Identify which cell holds the provided text, then report its (X, Y) central coordinate. 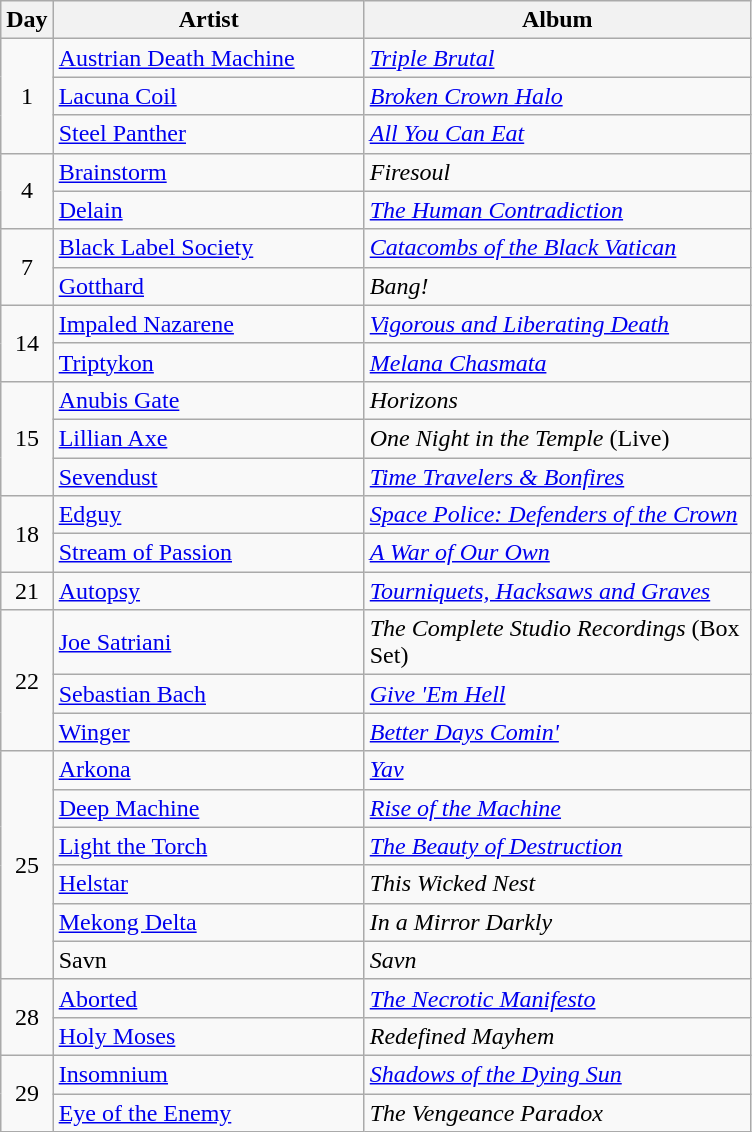
Horizons (557, 400)
Stream of Passion (208, 553)
Redefined Mayhem (557, 1036)
This Wicked Nest (557, 884)
Steel Panther (208, 134)
Insomnium (208, 1074)
Triple Brutal (557, 58)
The Human Contradiction (557, 210)
Black Label Society (208, 248)
Joe Satriani (208, 642)
In a Mirror Darkly (557, 922)
28 (27, 1017)
Firesoul (557, 172)
25 (27, 865)
Edguy (208, 515)
Space Police: Defenders of the Crown (557, 515)
Vigorous and Liberating Death (557, 324)
Give 'Em Hell (557, 694)
The Necrotic Manifesto (557, 998)
Holy Moses (208, 1036)
Time Travelers & Bonfires (557, 477)
Arkona (208, 770)
Better Days Comin' (557, 732)
Shadows of the Dying Sun (557, 1074)
Broken Crown Halo (557, 96)
29 (27, 1093)
Austrian Death Machine (208, 58)
Helstar (208, 884)
1 (27, 96)
One Night in the Temple (Live) (557, 438)
A War of Our Own (557, 553)
21 (27, 591)
15 (27, 438)
Melana Chasmata (557, 362)
Autopsy (208, 591)
Aborted (208, 998)
7 (27, 267)
Tourniquets, Hacksaws and Graves (557, 591)
Eye of the Enemy (208, 1113)
14 (27, 343)
Lillian Axe (208, 438)
Impaled Nazarene (208, 324)
4 (27, 191)
Gotthard (208, 286)
Light the Torch (208, 846)
The Complete Studio Recordings (Box Set) (557, 642)
Triptykon (208, 362)
Mekong Delta (208, 922)
Bang! (557, 286)
Brainstorm (208, 172)
Rise of the Machine (557, 808)
Anubis Gate (208, 400)
Day (27, 20)
All You Can Eat (557, 134)
The Beauty of Destruction (557, 846)
Delain (208, 210)
18 (27, 534)
Lacuna Coil (208, 96)
22 (27, 680)
Yav (557, 770)
Artist (208, 20)
Sevendust (208, 477)
Winger (208, 732)
Album (557, 20)
Sebastian Bach (208, 694)
Deep Machine (208, 808)
Catacombs of the Black Vatican (557, 248)
The Vengeance Paradox (557, 1113)
